Determine the [X, Y] coordinate at the center of the cell enclosing the given text.  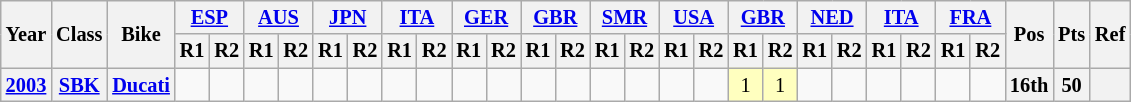
NED [832, 17]
AUS [278, 17]
JPN [348, 17]
50 [1072, 85]
16th [1029, 85]
USA [694, 17]
Ref [1110, 34]
SMR [624, 17]
GER [486, 17]
FRA [970, 17]
Bike [140, 34]
ESP [210, 17]
2003 [26, 85]
Year [26, 34]
Ducati [140, 85]
Pos [1029, 34]
SBK [79, 85]
Class [79, 34]
Pts [1072, 34]
